Pinpoint the cell where the given text exists, returning its [X, Y] midpoint coordinate. 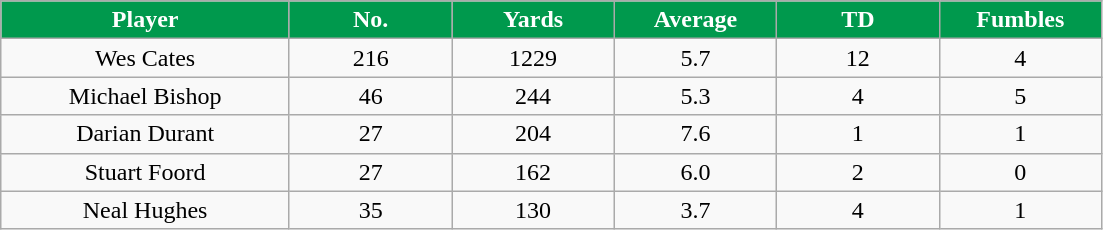
Average [695, 20]
204 [533, 134]
Wes Cates [146, 58]
7.6 [695, 134]
6.0 [695, 172]
35 [370, 210]
46 [370, 96]
Fumbles [1020, 20]
Neal Hughes [146, 210]
130 [533, 210]
244 [533, 96]
No. [370, 20]
Michael Bishop [146, 96]
1229 [533, 58]
2 [858, 172]
TD [858, 20]
Player [146, 20]
3.7 [695, 210]
216 [370, 58]
5.3 [695, 96]
Stuart Foord [146, 172]
12 [858, 58]
5.7 [695, 58]
0 [1020, 172]
5 [1020, 96]
Darian Durant [146, 134]
Yards [533, 20]
162 [533, 172]
